Identify which cell holds the provided text, then report its [X, Y] central coordinate. 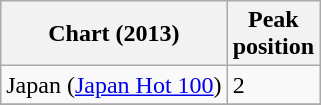
Japan (Japan Hot 100) [114, 85]
Peakposition [273, 34]
Chart (2013) [114, 34]
2 [273, 85]
